Pinpoint the cell where the given text exists, returning its (X, Y) midpoint coordinate. 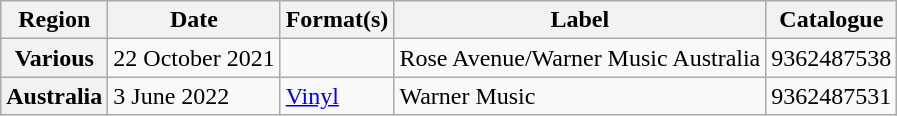
9362487538 (832, 58)
Date (194, 20)
Various (54, 58)
Rose Avenue/Warner Music Australia (580, 58)
3 June 2022 (194, 96)
Vinyl (337, 96)
Label (580, 20)
Region (54, 20)
Catalogue (832, 20)
Format(s) (337, 20)
Warner Music (580, 96)
22 October 2021 (194, 58)
9362487531 (832, 96)
Australia (54, 96)
